Capture the cell that displays the provided text and extract its (x, y) central coordinate. 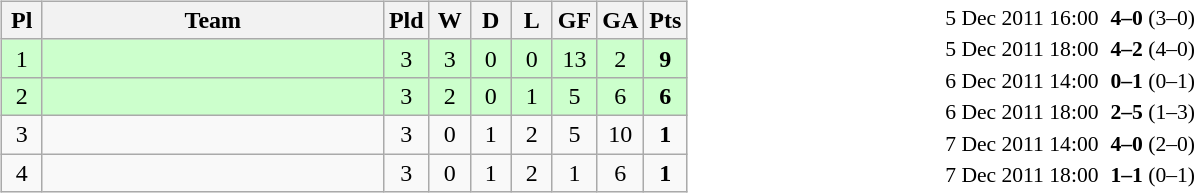
Pl (22, 20)
L (532, 20)
W (450, 20)
D (490, 20)
Pld (406, 20)
5 Dec 2011 18:00 (1022, 49)
GA (620, 20)
13 (574, 58)
Pts (666, 20)
Team (212, 20)
6 Dec 2011 18:00 (1022, 112)
7 Dec 2011 14:00 (1022, 143)
10 (620, 134)
5 Dec 2011 16:00 (1022, 17)
6 Dec 2011 14:00 (1022, 80)
GF (574, 20)
4 (22, 173)
7 Dec 2011 18:00 (1022, 175)
9 (666, 58)
